Capture the cell that displays the provided text and extract its (x, y) central coordinate. 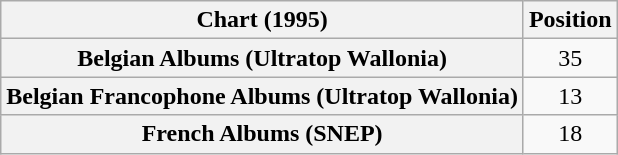
Chart (1995) (262, 20)
Belgian Francophone Albums (Ultratop Wallonia) (262, 96)
35 (570, 58)
Belgian Albums (Ultratop Wallonia) (262, 58)
13 (570, 96)
French Albums (SNEP) (262, 134)
Position (570, 20)
18 (570, 134)
